Identify which cell holds the provided text, then report its [x, y] central coordinate. 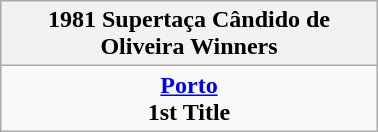
1981 Supertaça Cândido de Oliveira Winners [189, 34]
Porto1st Title [189, 98]
